Capture the cell that displays the provided text and extract its [X, Y] central coordinate. 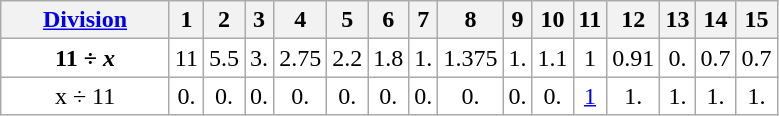
9 [518, 20]
7 [424, 20]
3 [260, 20]
14 [716, 20]
8 [470, 20]
12 [634, 20]
3. [260, 58]
5.5 [224, 58]
2.75 [300, 58]
10 [552, 20]
2 [224, 20]
x ÷ 11 [86, 96]
13 [678, 20]
2.2 [348, 58]
5 [348, 20]
15 [756, 20]
0.91 [634, 58]
Division [86, 20]
1.8 [388, 58]
1.375 [470, 58]
6 [388, 20]
11 ÷ x [86, 58]
4 [300, 20]
1.1 [552, 58]
